Locate the cell with the specified text and output its (x, y) center coordinate. 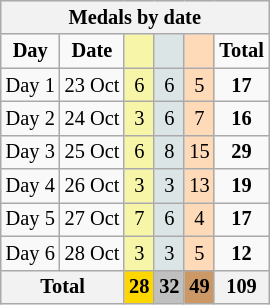
Day 4 (30, 186)
28 Oct (92, 253)
15 (199, 152)
Day 6 (30, 253)
8 (169, 152)
12 (241, 253)
19 (241, 186)
13 (199, 186)
Day 3 (30, 152)
Day 1 (30, 85)
27 Oct (92, 219)
28 (139, 287)
Day 5 (30, 219)
24 Oct (92, 118)
Date (92, 51)
Medals by date (135, 17)
25 Oct (92, 152)
49 (199, 287)
29 (241, 152)
16 (241, 118)
109 (241, 287)
4 (199, 219)
Day (30, 51)
32 (169, 287)
23 Oct (92, 85)
Day 2 (30, 118)
26 Oct (92, 186)
